Scan for the cell matching the given text and deliver its [X, Y] coordinate at center. 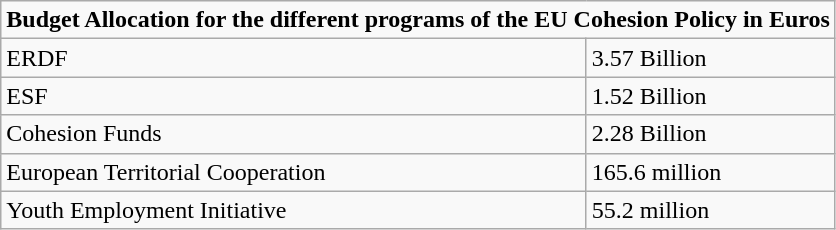
Cohesion Funds [294, 134]
1.52 Billion [710, 96]
ESF [294, 96]
Budget Allocation for the different programs of the EU Cohesion Policy in Euros [418, 20]
ERDF [294, 58]
European Territorial Cooperation [294, 172]
Youth Employment Initiative [294, 210]
2.28 Billion [710, 134]
55.2 million [710, 210]
165.6 million [710, 172]
3.57 Billion [710, 58]
